Identify which cell holds the provided text, then report its (X, Y) central coordinate. 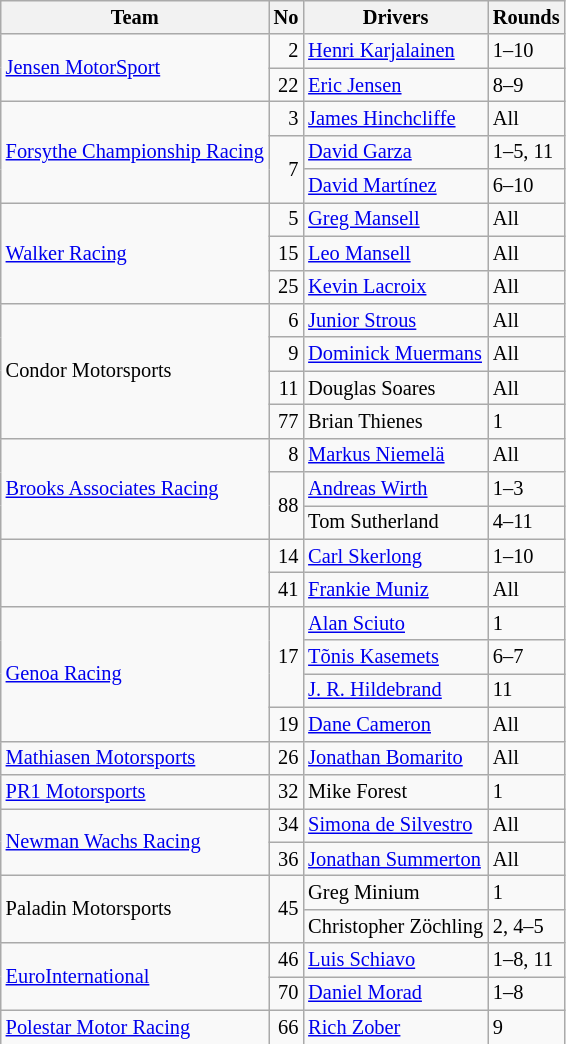
Mathiasen Motorsports (135, 758)
Luis Schiavo (396, 960)
14 (286, 556)
David Martínez (396, 186)
1–5, 11 (526, 152)
15 (286, 253)
Jonathan Summerton (396, 859)
James Hinchcliffe (396, 118)
Dominick Muermans (396, 354)
Greg Minium (396, 892)
Christopher Zöchling (396, 926)
Tom Sutherland (396, 522)
3 (286, 118)
Forsythe Championship Racing (135, 152)
46 (286, 960)
Dane Cameron (396, 724)
6 (286, 320)
Eric Jensen (396, 85)
32 (286, 791)
Junior Strous (396, 320)
34 (286, 825)
Team (135, 17)
6–7 (526, 657)
8–9 (526, 85)
Markus Niemelä (396, 455)
Newman Wachs Racing (135, 842)
J. R. Hildebrand (396, 690)
Brian Thienes (396, 421)
66 (286, 1027)
77 (286, 421)
5 (286, 219)
19 (286, 724)
No (286, 17)
Drivers (396, 17)
PR1 Motorsports (135, 791)
1–8, 11 (526, 960)
Andreas Wirth (396, 489)
Simona de Silvestro (396, 825)
2, 4–5 (526, 926)
Paladin Motorsports (135, 908)
25 (286, 287)
Walker Racing (135, 252)
Rich Zober (396, 1027)
1–3 (526, 489)
Henri Karjalainen (396, 51)
EuroInternational (135, 976)
Rounds (526, 17)
1–8 (526, 993)
Alan Sciuto (396, 623)
17 (286, 656)
Polestar Motor Racing (135, 1027)
6–10 (526, 186)
Brooks Associates Racing (135, 488)
Tõnis Kasemets (396, 657)
David Garza (396, 152)
7 (286, 168)
Kevin Lacroix (396, 287)
Daniel Morad (396, 993)
26 (286, 758)
Frankie Muniz (396, 589)
4–11 (526, 522)
88 (286, 506)
Genoa Racing (135, 674)
Leo Mansell (396, 253)
22 (286, 85)
Greg Mansell (396, 219)
8 (286, 455)
Douglas Soares (396, 388)
2 (286, 51)
41 (286, 589)
45 (286, 908)
Mike Forest (396, 791)
Carl Skerlong (396, 556)
70 (286, 993)
36 (286, 859)
Condor Motorsports (135, 370)
Jonathan Bomarito (396, 758)
Jensen MotorSport (135, 68)
